Return (X, Y) of the center of cell containing provided text 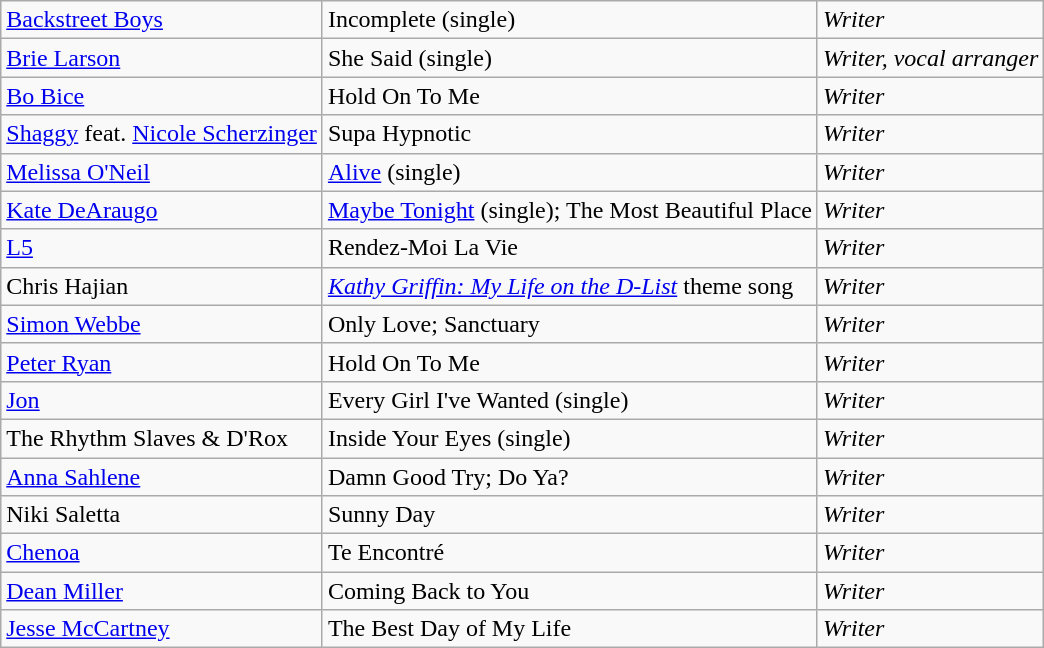
Incomplete (single) (570, 20)
Bo Bice (162, 96)
L5 (162, 248)
Shaggy feat. Nicole Scherzinger (162, 134)
Brie Larson (162, 58)
The Rhythm Slaves & D'Rox (162, 438)
Kate DeAraugo (162, 210)
Inside Your Eyes (single) (570, 438)
Alive (single) (570, 172)
Melissa O'Neil (162, 172)
Niki Saletta (162, 515)
Rendez-Moi La Vie (570, 248)
Writer, vocal arranger (930, 58)
Peter Ryan (162, 362)
Kathy Griffin: My Life on the D-List theme song (570, 286)
The Best Day of My Life (570, 629)
Jon (162, 400)
She Said (single) (570, 58)
Backstreet Boys (162, 20)
Damn Good Try; Do Ya? (570, 477)
Coming Back to You (570, 591)
Jesse McCartney (162, 629)
Sunny Day (570, 515)
Supa Hypnotic (570, 134)
Chris Hajian (162, 286)
Chenoa (162, 553)
Simon Webbe (162, 324)
Every Girl I've Wanted (single) (570, 400)
Maybe Tonight (single); The Most Beautiful Place (570, 210)
Only Love; Sanctuary (570, 324)
Dean Miller (162, 591)
Anna Sahlene (162, 477)
Te Encontré (570, 553)
